Identify which cell holds the provided text, then report its [x, y] central coordinate. 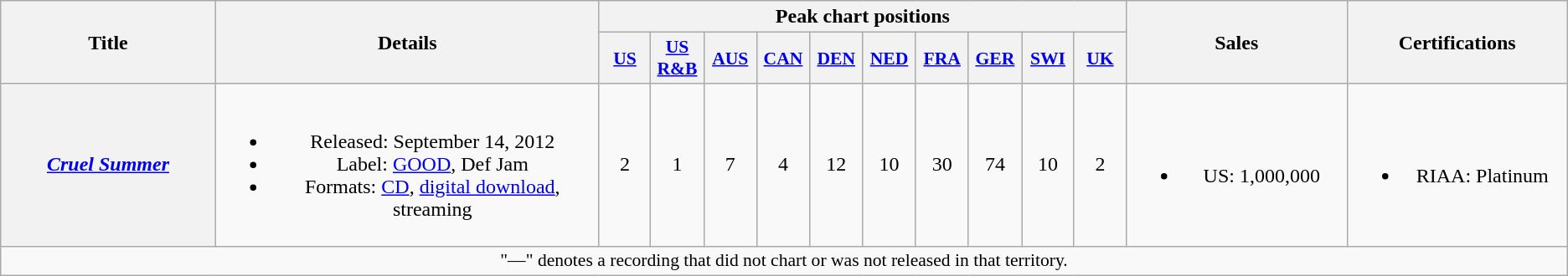
74 [995, 165]
1 [677, 165]
4 [782, 165]
"—" denotes a recording that did not chart or was not released in that territory. [784, 261]
USR&B [677, 59]
Released: September 14, 2012Label: GOOD, Def JamFormats: CD, digital download, streaming [407, 165]
12 [836, 165]
RIAA: Platinum [1457, 165]
UK [1100, 59]
FRA [941, 59]
Sales [1236, 42]
Certifications [1457, 42]
DEN [836, 59]
AUS [730, 59]
7 [730, 165]
US: 1,000,000 [1236, 165]
US [625, 59]
GER [995, 59]
SWI [1049, 59]
NED [890, 59]
Details [407, 42]
Cruel Summer [108, 165]
CAN [782, 59]
30 [941, 165]
Title [108, 42]
Peak chart positions [863, 17]
